Locate the cell with the specified text and output its (X, Y) center coordinate. 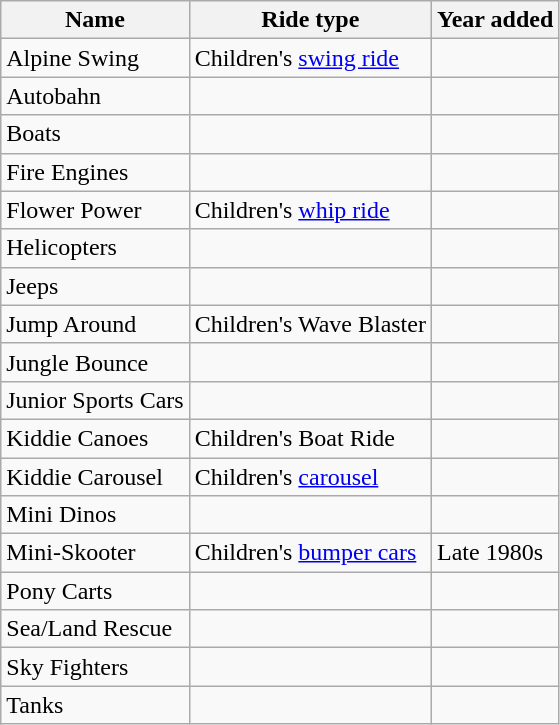
Children's bumper cars (310, 553)
Children's swing ride (310, 58)
Kiddie Carousel (95, 477)
Pony Carts (95, 591)
Junior Sports Cars (95, 400)
Name (95, 20)
Mini-Skooter (95, 553)
Late 1980s (494, 553)
Jungle Bounce (95, 362)
Ride type (310, 20)
Jump Around (95, 324)
Autobahn (95, 96)
Boats (95, 134)
Children's whip ride (310, 210)
Children's Wave Blaster (310, 324)
Year added (494, 20)
Flower Power (95, 210)
Fire Engines (95, 172)
Children's carousel (310, 477)
Children's Boat Ride (310, 438)
Tanks (95, 705)
Sea/Land Rescue (95, 629)
Alpine Swing (95, 58)
Kiddie Canoes (95, 438)
Helicopters (95, 248)
Jeeps (95, 286)
Mini Dinos (95, 515)
Sky Fighters (95, 667)
